Determine the (x, y) coordinate at the center of the cell enclosing the given text.  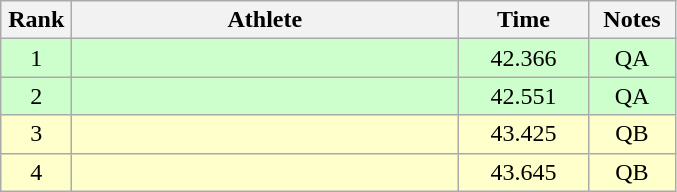
43.645 (524, 172)
Athlete (265, 20)
42.551 (524, 96)
Notes (632, 20)
42.366 (524, 58)
43.425 (524, 134)
Time (524, 20)
1 (36, 58)
2 (36, 96)
3 (36, 134)
4 (36, 172)
Rank (36, 20)
